For the text-containing cell, return its midpoint in [X, Y] coordinate format. 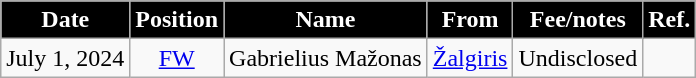
FW [177, 58]
Ref. [670, 20]
July 1, 2024 [66, 58]
Name [326, 20]
Position [177, 20]
Žalgiris [470, 58]
Undisclosed [578, 58]
Date [66, 20]
Fee/notes [578, 20]
From [470, 20]
Gabrielius Mažonas [326, 58]
